Identify which cell holds the provided text, then report its [x, y] central coordinate. 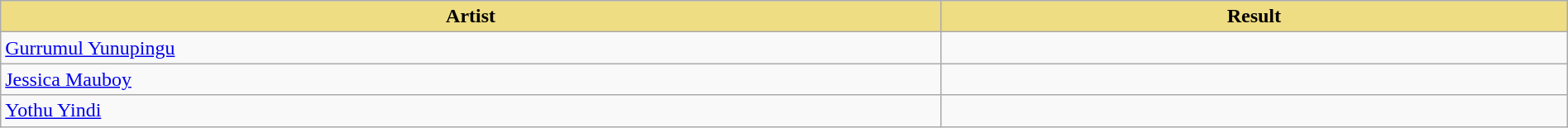
Result [1254, 17]
Yothu Yindi [471, 111]
Jessica Mauboy [471, 79]
Gurrumul Yunupingu [471, 48]
Artist [471, 17]
